Scan for the cell matching the given text and deliver its (X, Y) coordinate at center. 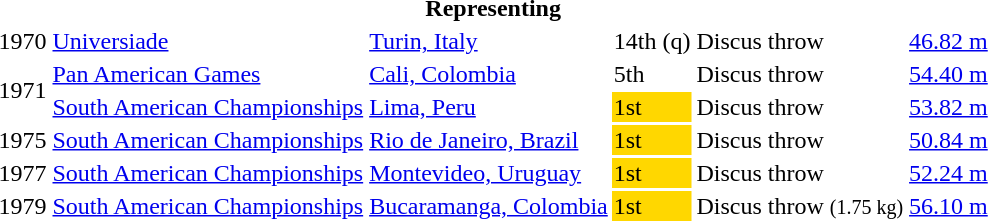
Lima, Peru (489, 107)
Turin, Italy (489, 41)
Cali, Colombia (489, 74)
Bucaramanga, Colombia (489, 206)
14th (q) (652, 41)
Discus throw (1.75 kg) (800, 206)
Pan American Games (208, 74)
5th (652, 74)
Universiade (208, 41)
Montevideo, Uruguay (489, 173)
Rio de Janeiro, Brazil (489, 140)
